Find where the given text appears and provide that cell's center as (X, Y) coordinate. 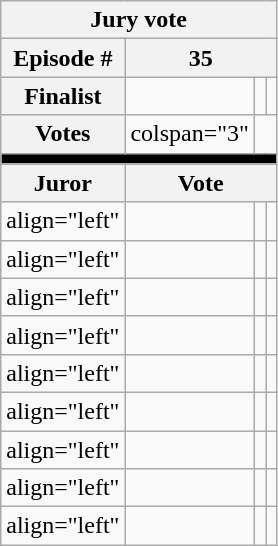
colspan="3" (190, 134)
Vote (201, 183)
Jury vote (139, 20)
Finalist (63, 96)
Juror (63, 183)
Votes (63, 134)
Episode # (63, 58)
35 (201, 58)
